Detect which cell encompasses the target text, then output its [x, y] center coordinate. 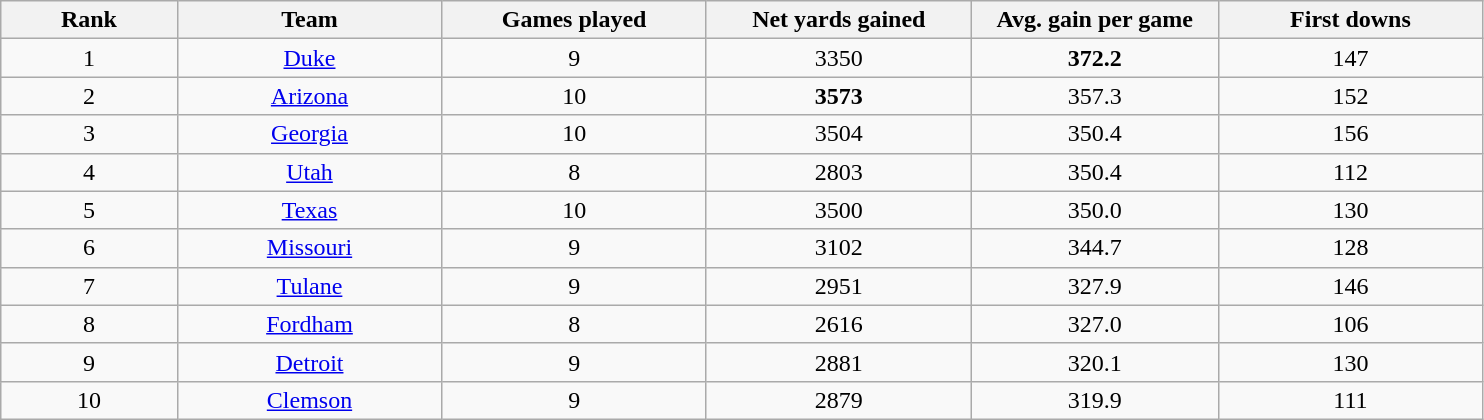
128 [1350, 248]
6 [89, 248]
Clemson [310, 400]
Duke [310, 58]
3573 [838, 96]
Arizona [310, 96]
152 [1350, 96]
3 [89, 134]
111 [1350, 400]
Net yards gained [838, 20]
319.9 [1094, 400]
2616 [838, 324]
147 [1350, 58]
Tulane [310, 286]
2803 [838, 172]
Games played [574, 20]
112 [1350, 172]
2 [89, 96]
7 [89, 286]
Rank [89, 20]
327.9 [1094, 286]
3500 [838, 210]
Fordham [310, 324]
2879 [838, 400]
372.2 [1094, 58]
1 [89, 58]
2881 [838, 362]
Georgia [310, 134]
320.1 [1094, 362]
146 [1350, 286]
Utah [310, 172]
3504 [838, 134]
344.7 [1094, 248]
3350 [838, 58]
4 [89, 172]
2951 [838, 286]
357.3 [1094, 96]
Avg. gain per game [1094, 20]
5 [89, 210]
156 [1350, 134]
106 [1350, 324]
Texas [310, 210]
3102 [838, 248]
350.0 [1094, 210]
Detroit [310, 362]
First downs [1350, 20]
Missouri [310, 248]
327.0 [1094, 324]
Team [310, 20]
